For the text-containing cell, return its midpoint in (X, Y) coordinate format. 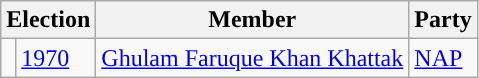
NAP (443, 58)
Election (48, 20)
Member (252, 20)
1970 (56, 58)
Party (443, 20)
Ghulam Faruque Khan Khattak (252, 58)
